For the text-containing cell, return its midpoint in (x, y) coordinate format. 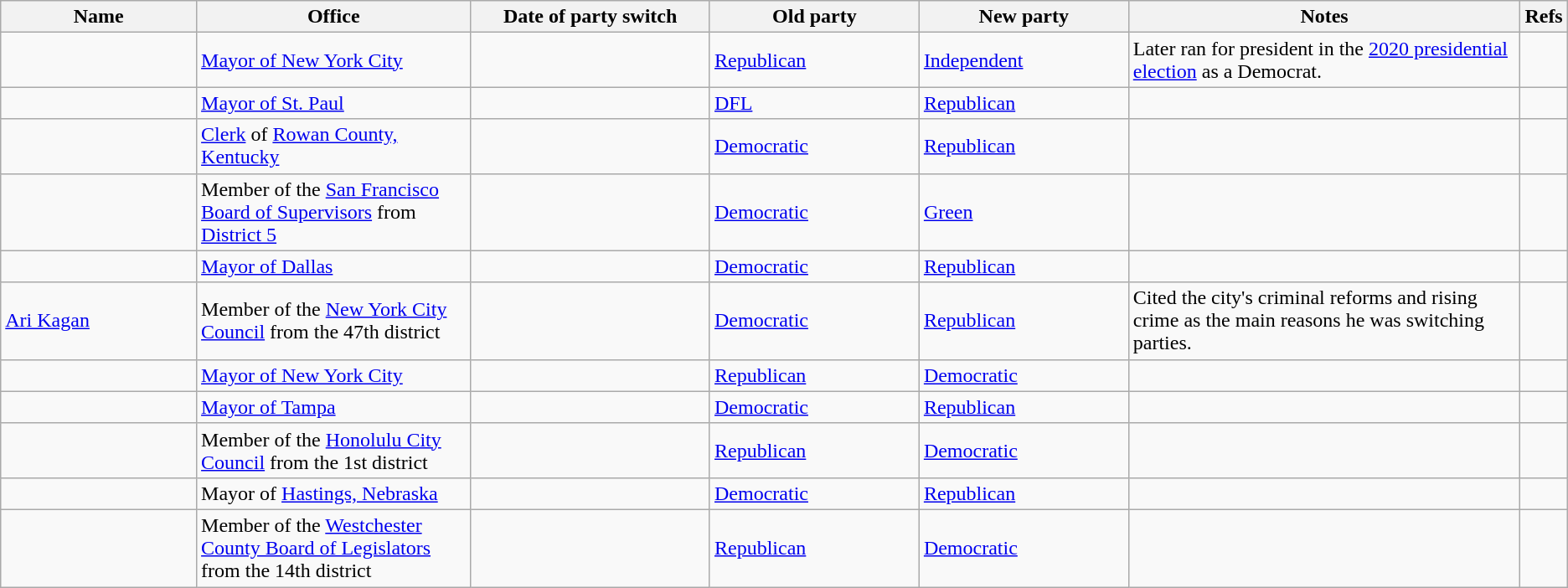
Date of party switch (591, 17)
Office (333, 17)
Independent (1024, 60)
Green (1024, 212)
Notes (1324, 17)
New party (1024, 17)
Mayor of Dallas (333, 266)
Member of the New York City Council from the 47th district (333, 321)
Clerk of Rowan County, Kentucky (333, 146)
Name (99, 17)
Member of the Honolulu City Council from the 1st district (333, 451)
Mayor of St. Paul (333, 103)
Ari Kagan (99, 321)
DFL (814, 103)
Member of the Westchester County Board of Legislators from the 14th district (333, 548)
Cited the city's criminal reforms and rising crime as the main reasons he was switching parties. (1324, 321)
Mayor of Tampa (333, 407)
Member of the San Francisco Board of Supervisors from District 5 (333, 212)
Later ran for president in the 2020 presidential election as a Democrat. (1324, 60)
Refs (1544, 17)
Old party (814, 17)
Mayor of Hastings, Nebraska (333, 493)
